Output the (x, y) coordinate of the center of the cell containing the given text.  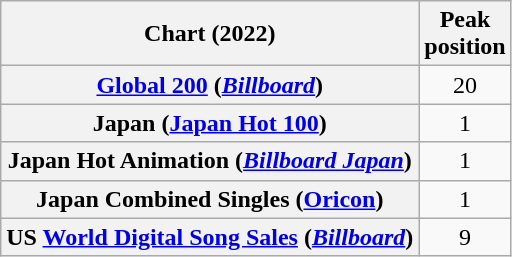
US World Digital Song Sales (Billboard) (210, 237)
Japan Combined Singles (Oricon) (210, 199)
Peakposition (465, 34)
20 (465, 85)
9 (465, 237)
Japan Hot Animation (Billboard Japan) (210, 161)
Global 200 (Billboard) (210, 85)
Japan (Japan Hot 100) (210, 123)
Chart (2022) (210, 34)
